Scan for the cell matching the given text and deliver its (X, Y) coordinate at center. 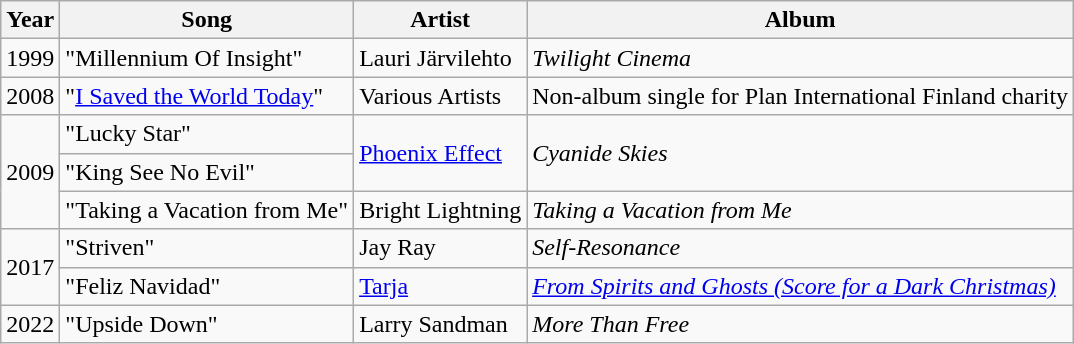
Phoenix Effect (440, 153)
Tarja (440, 286)
Jay Ray (440, 248)
Taking a Vacation from Me (800, 210)
1999 (30, 58)
Non-album single for Plan International Finland charity (800, 96)
"Millennium Of Insight" (207, 58)
"I Saved the World Today" (207, 96)
2022 (30, 324)
Twilight Cinema (800, 58)
Song (207, 20)
2008 (30, 96)
"Striven" (207, 248)
Year (30, 20)
Album (800, 20)
Various Artists (440, 96)
Self-Resonance (800, 248)
"Feliz Navidad" (207, 286)
More Than Free (800, 324)
"Lucky Star" (207, 134)
Bright Lightning (440, 210)
Lauri Järvilehto (440, 58)
2017 (30, 267)
"Upside Down" (207, 324)
"Taking a Vacation from Me" (207, 210)
Cyanide Skies (800, 153)
"King See No Evil" (207, 172)
Larry Sandman (440, 324)
Artist (440, 20)
From Spirits and Ghosts (Score for a Dark Christmas) (800, 286)
2009 (30, 172)
